Detect which cell encompasses the target text, then output its [X, Y] center coordinate. 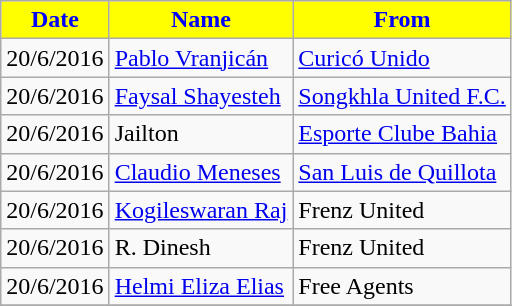
Pablo Vranjicán [201, 58]
From [402, 20]
Helmi Eliza Elias [201, 286]
Jailton [201, 134]
Name [201, 20]
Esporte Clube Bahia [402, 134]
Claudio Meneses [201, 172]
Kogileswaran Raj [201, 210]
Songkhla United F.C. [402, 96]
Date [55, 20]
Curicó Unido [402, 58]
San Luis de Quillota [402, 172]
Free Agents [402, 286]
R. Dinesh [201, 248]
Faysal Shayesteh [201, 96]
